Search for the cell housing the specified text and yield its (x, y) center coordinate. 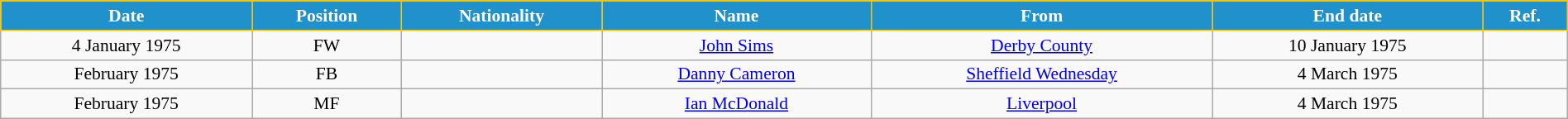
End date (1348, 16)
Liverpool (1042, 104)
Position (327, 16)
10 January 1975 (1348, 45)
FW (327, 45)
Sheffield Wednesday (1042, 74)
Name (737, 16)
Nationality (501, 16)
Danny Cameron (737, 74)
Ref. (1525, 16)
Ian McDonald (737, 104)
John Sims (737, 45)
4 January 1975 (127, 45)
From (1042, 16)
Derby County (1042, 45)
FB (327, 74)
Date (127, 16)
MF (327, 104)
